Extract the [x, y] coordinate from the center of the cell holding the provided text.  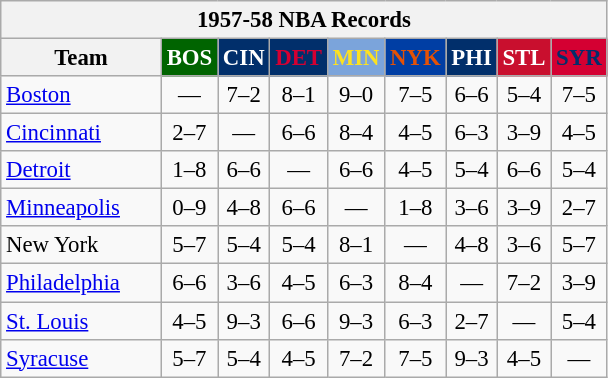
St. Louis [82, 321]
Cincinnati [82, 133]
Team [82, 58]
SYR [579, 58]
Philadelphia [82, 283]
Detroit [82, 170]
New York [82, 245]
9–0 [356, 95]
1957-58 NBA Records [304, 20]
Syracuse [82, 358]
STL [524, 58]
Boston [82, 95]
CIN [244, 58]
0–9 [189, 208]
PHI [472, 58]
MIN [356, 58]
Minneapolis [82, 208]
NYK [416, 58]
BOS [189, 58]
DET [298, 58]
